Output the (x, y) coordinate of the center of the cell containing the given text.  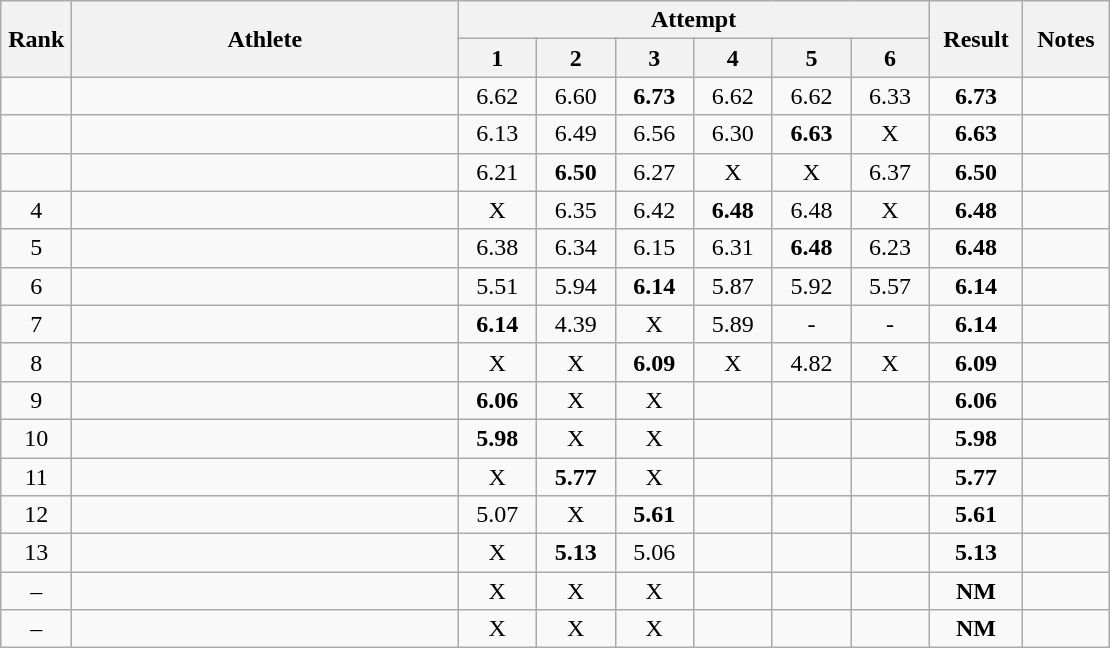
4.82 (812, 362)
6.42 (654, 210)
6.30 (734, 134)
7 (36, 324)
5.51 (498, 286)
6.38 (498, 248)
5.87 (734, 286)
6.56 (654, 134)
6.37 (890, 172)
6.49 (576, 134)
Athlete (265, 39)
8 (36, 362)
6.23 (890, 248)
5.07 (498, 515)
Result (976, 39)
Rank (36, 39)
9 (36, 400)
3 (654, 58)
5.06 (654, 553)
4.39 (576, 324)
6.13 (498, 134)
6.35 (576, 210)
12 (36, 515)
11 (36, 477)
6.27 (654, 172)
6.21 (498, 172)
6.34 (576, 248)
5.57 (890, 286)
13 (36, 553)
5.94 (576, 286)
5.92 (812, 286)
5.89 (734, 324)
10 (36, 438)
Attempt (694, 20)
6.31 (734, 248)
Notes (1066, 39)
6.33 (890, 96)
2 (576, 58)
6.60 (576, 96)
1 (498, 58)
6.15 (654, 248)
